From the cell containing the given text, extract its center point as (X, Y) coordinate. 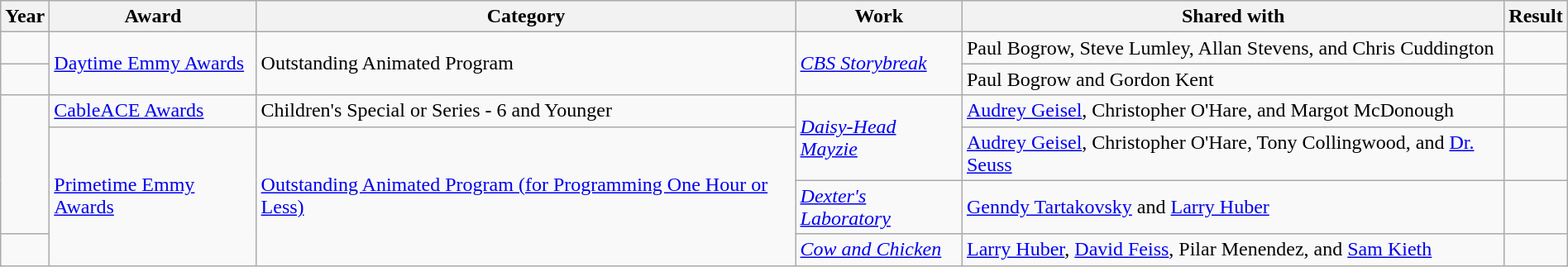
Dexter's Laboratory (878, 207)
Outstanding Animated Program (526, 64)
Daisy-Head Mayzie (878, 137)
Children's Special or Series - 6 and Younger (526, 111)
Year (25, 17)
Cow and Chicken (878, 250)
Daytime Emmy Awards (153, 64)
Shared with (1232, 17)
Audrey Geisel, Christopher O'Hare, Tony Collingwood, and Dr. Seuss (1232, 154)
Paul Bogrow, Steve Lumley, Allan Stevens, and Chris Cuddington (1232, 48)
CableACE Awards (153, 111)
Paul Bogrow and Gordon Kent (1232, 79)
Primetime Emmy Awards (153, 196)
Work (878, 17)
Genndy Tartakovsky and Larry Huber (1232, 207)
Outstanding Animated Program (for Programming One Hour or Less) (526, 196)
Award (153, 17)
Result (1536, 17)
Larry Huber, David Feiss, Pilar Menendez, and Sam Kieth (1232, 250)
CBS Storybreak (878, 64)
Audrey Geisel, Christopher O'Hare, and Margot McDonough (1232, 111)
Category (526, 17)
